From the cell containing the given text, extract its center point as (X, Y) coordinate. 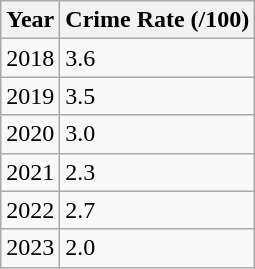
2.3 (158, 172)
2020 (30, 134)
3.0 (158, 134)
3.5 (158, 96)
2018 (30, 58)
2022 (30, 210)
2019 (30, 96)
2021 (30, 172)
Year (30, 20)
2.0 (158, 248)
Crime Rate (/100) (158, 20)
3.6 (158, 58)
2.7 (158, 210)
2023 (30, 248)
